Return the [x, y] coordinate for the center point of the cell that contains the specified text.  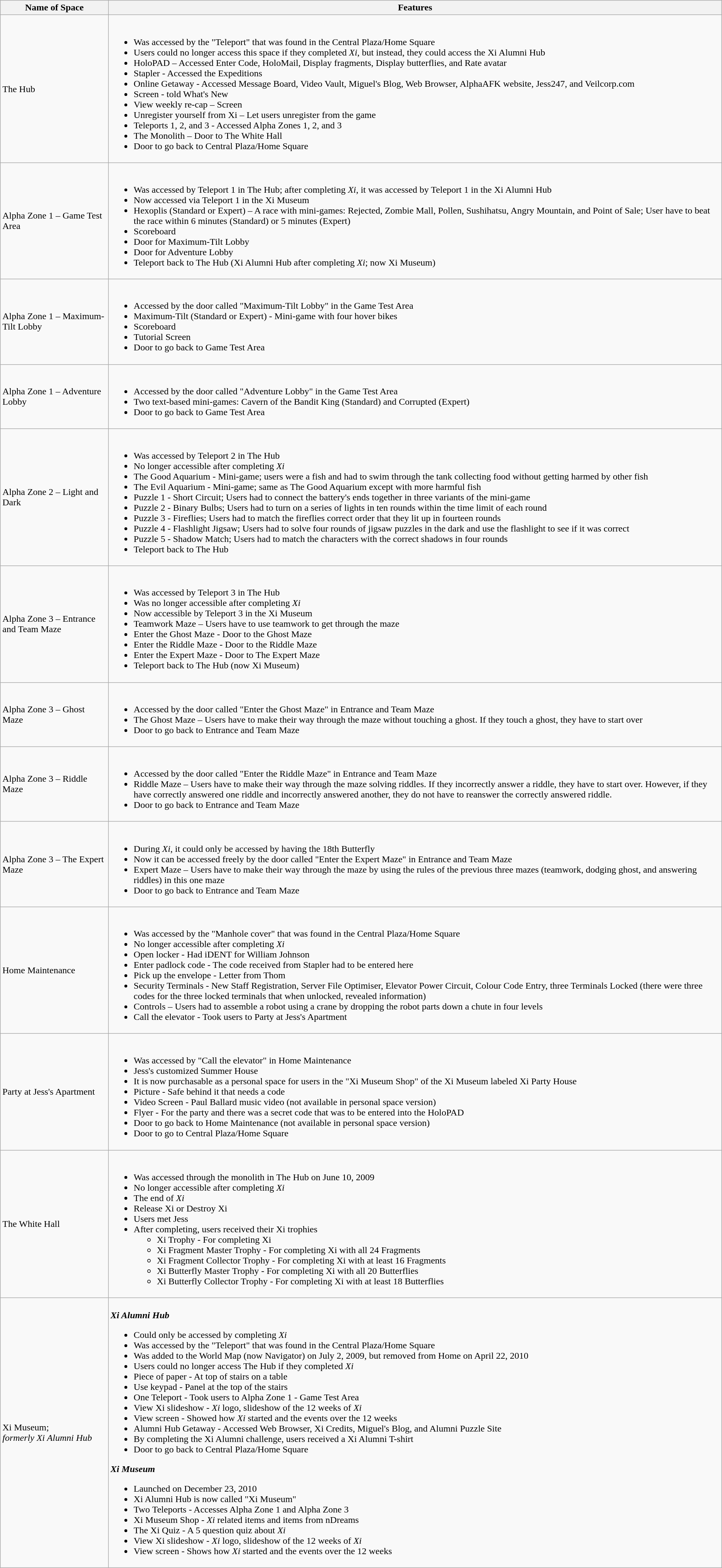
Alpha Zone 3 – The Expert Maze [54, 864]
Party at Jess's Apartment [54, 1092]
Alpha Zone 1 – Game Test Area [54, 221]
Alpha Zone 3 – Riddle Maze [54, 784]
The White Hall [54, 1224]
Name of Space [54, 8]
Features [415, 8]
The Hub [54, 89]
Xi Museum;formerly Xi Alumni Hub [54, 1433]
Alpha Zone 3 – Ghost Maze [54, 715]
Home Maintenance [54, 970]
Alpha Zone 2 – Light and Dark [54, 497]
Alpha Zone 3 – Entrance and Team Maze [54, 624]
Alpha Zone 1 – Adventure Lobby [54, 396]
Alpha Zone 1 – Maximum-Tilt Lobby [54, 321]
